From the cell containing the given text, extract its center point as [x, y] coordinate. 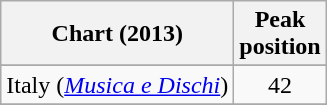
42 [280, 85]
Peakposition [280, 34]
Chart (2013) [118, 34]
Italy (Musica e Dischi) [118, 85]
